Search for the cell housing the specified text and yield its (x, y) center coordinate. 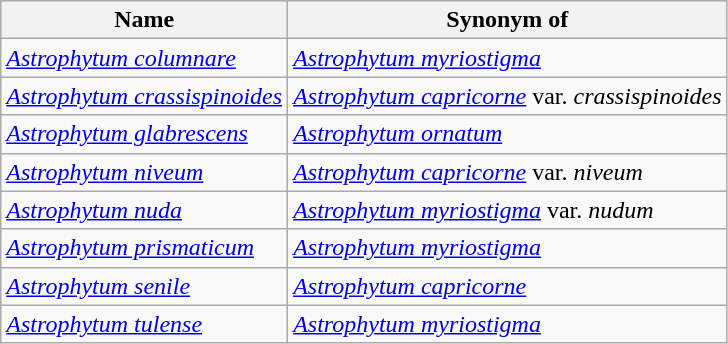
Astrophytum ornatum (508, 134)
Astrophytum crassispinoides (144, 96)
Astrophytum capricorne var. crassispinoides (508, 96)
Astrophytum capricorne var. niveum (508, 172)
Astrophytum capricorne (508, 286)
Astrophytum tulense (144, 324)
Name (144, 20)
Astrophytum senile (144, 286)
Astrophytum glabrescens (144, 134)
Astrophytum niveum (144, 172)
Astrophytum myriostigma var. nudum (508, 210)
Astrophytum prismaticum (144, 248)
Synonym of (508, 20)
Astrophytum columnare (144, 58)
Astrophytum nuda (144, 210)
